Identify which cell holds the provided text, then report its [x, y] central coordinate. 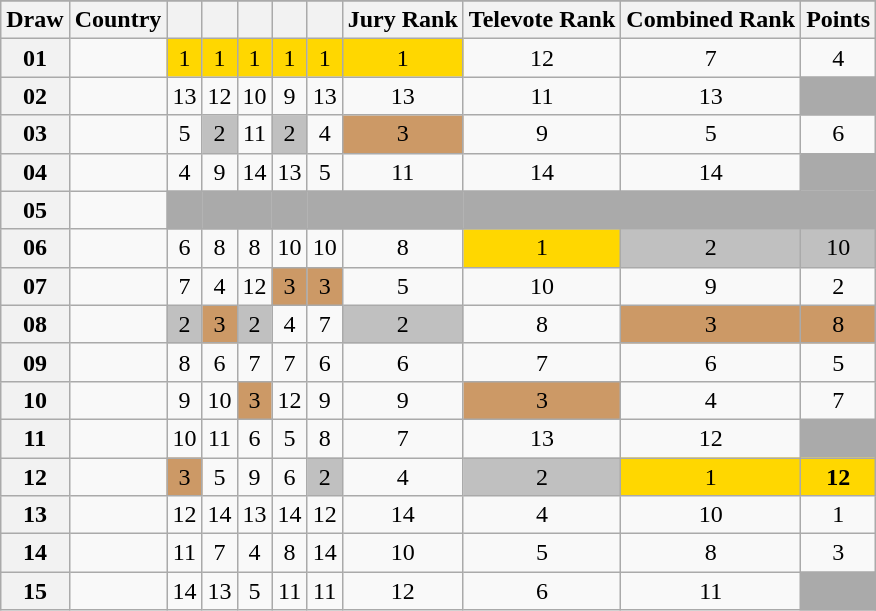
02 [35, 96]
Draw [35, 20]
08 [35, 324]
05 [35, 210]
Points [838, 20]
09 [35, 362]
Televote Rank [542, 20]
03 [35, 134]
Country [118, 20]
04 [35, 172]
01 [35, 58]
15 [35, 591]
Combined Rank [711, 20]
06 [35, 248]
07 [35, 286]
Jury Rank [402, 20]
